Search for the cell housing the specified text and yield its (X, Y) center coordinate. 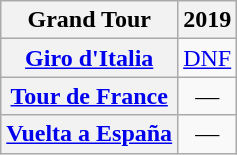
Vuelta a España (90, 134)
Grand Tour (90, 20)
DNF (208, 58)
Giro d'Italia (90, 58)
Tour de France (90, 96)
2019 (208, 20)
